For the text-containing cell, return its midpoint in (x, y) coordinate format. 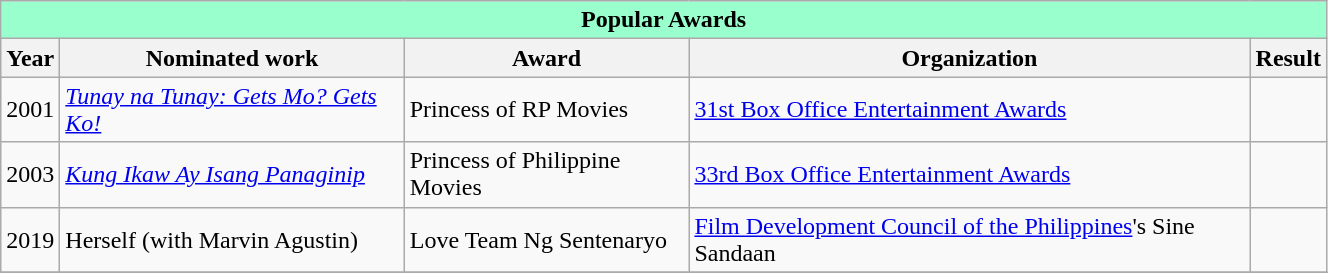
Popular Awards (664, 20)
Love Team Ng Sentenaryo (546, 240)
Kung Ikaw Ay Isang Panaginip (232, 174)
33rd Box Office Entertainment Awards (970, 174)
Nominated work (232, 58)
2019 (30, 240)
Year (30, 58)
2003 (30, 174)
Result (1288, 58)
Princess of Philippine Movies (546, 174)
Herself (with Marvin Agustin) (232, 240)
Tunay na Tunay: Gets Mo? Gets Ko! (232, 110)
Princess of RP Movies (546, 110)
Organization (970, 58)
Award (546, 58)
31st Box Office Entertainment Awards (970, 110)
Film Development Council of the Philippines's Sine Sandaan (970, 240)
2001 (30, 110)
